Return the (x, y) coordinate for the center point of the cell that contains the specified text.  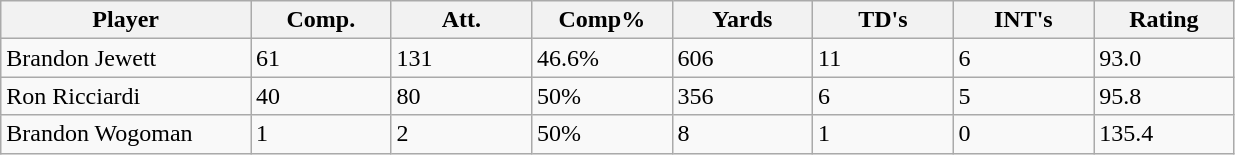
Comp. (322, 20)
Att. (462, 20)
INT's (1024, 20)
TD's (884, 20)
Ron Ricciardi (126, 96)
80 (462, 96)
11 (884, 58)
Yards (742, 20)
8 (742, 134)
Comp% (602, 20)
Player (126, 20)
2 (462, 134)
40 (322, 96)
0 (1024, 134)
61 (322, 58)
93.0 (1164, 58)
Rating (1164, 20)
135.4 (1164, 134)
46.6% (602, 58)
606 (742, 58)
131 (462, 58)
Brandon Jewett (126, 58)
5 (1024, 96)
356 (742, 96)
95.8 (1164, 96)
Brandon Wogoman (126, 134)
